Return the [X, Y] coordinate for the center point of the cell that contains the specified text.  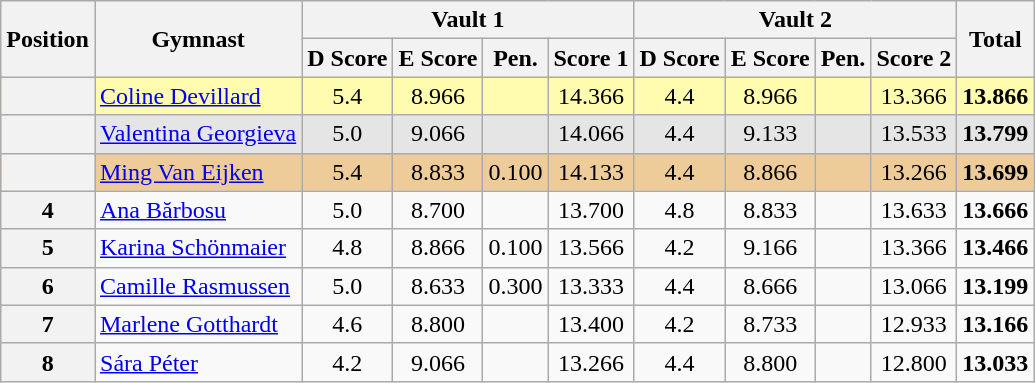
Vault 1 [468, 20]
Total [996, 39]
12.933 [914, 324]
13.700 [591, 210]
0.300 [516, 286]
8.666 [770, 286]
Vault 2 [796, 20]
4.6 [348, 324]
Score 2 [914, 58]
6 [48, 286]
8.700 [438, 210]
Gymnast [198, 39]
9.133 [770, 134]
Coline Devillard [198, 96]
13.533 [914, 134]
13.400 [591, 324]
7 [48, 324]
13.666 [996, 210]
Score 1 [591, 58]
13.166 [996, 324]
13.699 [996, 172]
13.333 [591, 286]
13.633 [914, 210]
Karina Schönmaier [198, 248]
8.733 [770, 324]
5 [48, 248]
13.066 [914, 286]
4 [48, 210]
13.866 [996, 96]
Camille Rasmussen [198, 286]
Valentina Georgieva [198, 134]
13.566 [591, 248]
13.033 [996, 362]
Marlene Gotthardt [198, 324]
14.066 [591, 134]
Sára Péter [198, 362]
13.466 [996, 248]
8.633 [438, 286]
Ming Van Eijken [198, 172]
14.366 [591, 96]
9.166 [770, 248]
13.799 [996, 134]
12.800 [914, 362]
Position [48, 39]
8 [48, 362]
Ana Bărbosu [198, 210]
14.133 [591, 172]
13.199 [996, 286]
